Determine the (X, Y) coordinate at the center of the cell enclosing the given text.  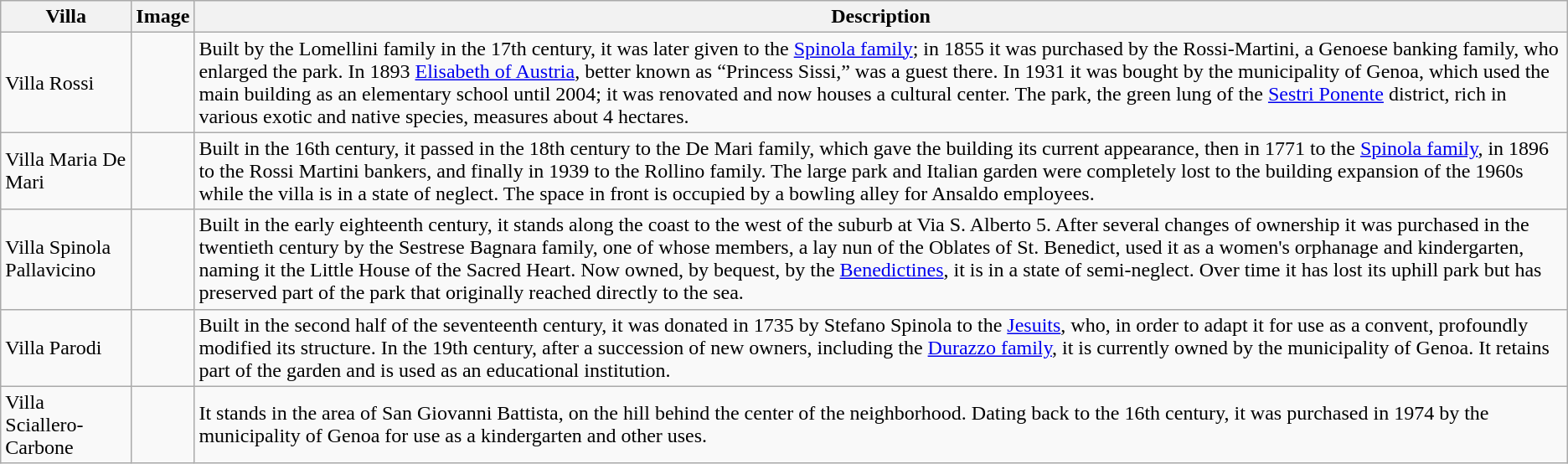
Villa Rossi (66, 82)
Villa Parodi (66, 348)
Villa Sciallero-Carbone (66, 425)
Image (162, 17)
Villa Maria De Mari (66, 171)
Villa (66, 17)
Description (881, 17)
Villa Spinola Pallavicino (66, 260)
